Detect which cell encompasses the target text, then output its (X, Y) center coordinate. 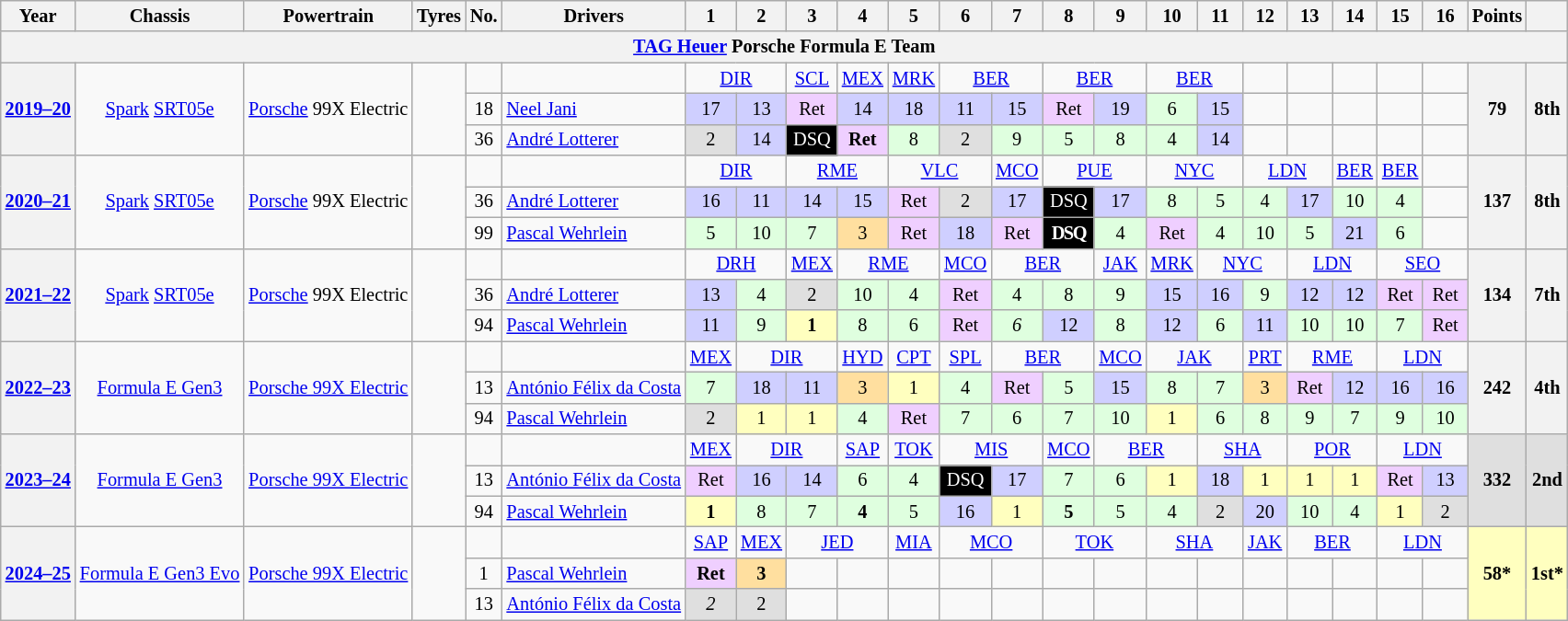
99 (484, 233)
134 (1497, 294)
79 (1497, 109)
TAG Heuer Porsche Formula E Team (784, 47)
2nd (1548, 480)
2022–23 (39, 388)
2020–21 (39, 202)
Tyres (439, 16)
MIS (991, 450)
MIA (914, 542)
4th (1548, 388)
21 (1355, 233)
Powertrain (328, 16)
SCL (812, 78)
58* (1497, 572)
242 (1497, 388)
JED (837, 542)
No. (484, 16)
POR (1332, 450)
DRH (736, 264)
19 (1120, 109)
Neel Jani (594, 109)
PRT (1264, 357)
2021–22 (39, 294)
SPL (965, 357)
SEO (1423, 264)
Points (1497, 16)
2023–24 (39, 480)
332 (1497, 480)
137 (1497, 202)
Chassis (160, 16)
1st* (1548, 572)
7th (1548, 294)
Drivers (594, 16)
Formula E Gen3 Evo (160, 572)
2019–20 (39, 109)
CPT (914, 357)
VLC (940, 171)
20 (1264, 512)
Year (39, 16)
PUE (1094, 171)
HYD (863, 357)
2024–25 (39, 572)
